For the text-containing cell, return its midpoint in (X, Y) coordinate format. 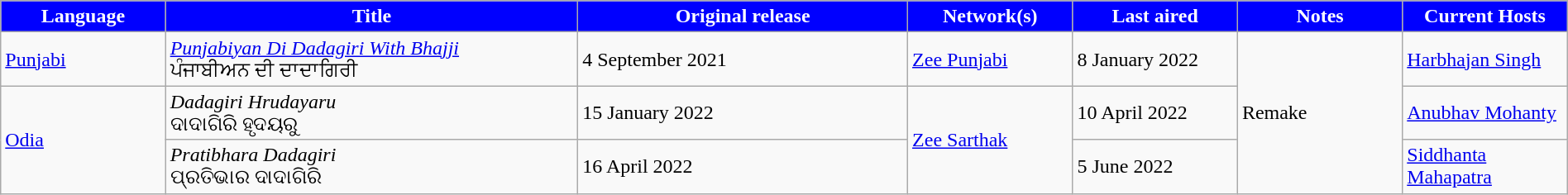
8 January 2022 (1154, 59)
Harbhajan Singh (1485, 59)
Original release (743, 17)
Remake (1320, 112)
Siddhanta Mahapatra (1485, 167)
Odia (83, 140)
16 April 2022 (743, 167)
Zee Punjabi (991, 59)
Pratibhara Dadagiriପ୍ରତିଭାର ଦାଦାଗିରି (372, 167)
Anubhav Mohanty (1485, 112)
5 June 2022 (1154, 167)
Punjabiyan Di Dadagiri With Bhajji ਪੰਜਾਬੀਅਨ ਦੀ ਦਾਦਾਗਿਰੀ (372, 59)
15 January 2022 (743, 112)
Zee Sarthak (991, 140)
4 September 2021 (743, 59)
Punjabi (83, 59)
Notes (1320, 17)
Language (83, 17)
Current Hosts (1485, 17)
Last aired (1154, 17)
10 April 2022 (1154, 112)
Title (372, 17)
Dadagiri Hrudayaruଦାଦାଗିରି ହୃଦୟରୁ (372, 112)
Network(s) (991, 17)
